Identify which cell holds the provided text, then report its [X, Y] central coordinate. 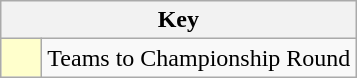
Teams to Championship Round [199, 58]
Key [178, 20]
